Return the (X, Y) coordinate for the center point of the cell that contains the specified text.  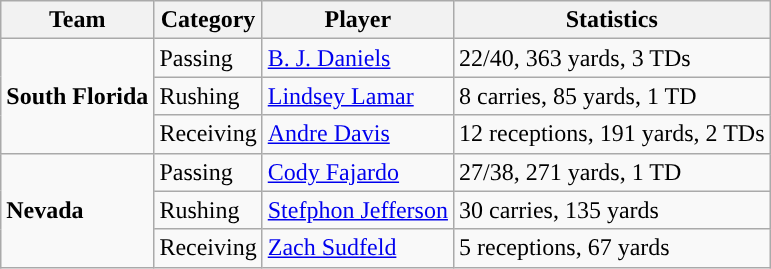
Stefphon Jefferson (358, 210)
South Florida (78, 96)
Andre Davis (358, 134)
Lindsey Lamar (358, 96)
Team (78, 20)
Zach Sudfeld (358, 248)
Category (208, 20)
30 carries, 135 yards (612, 210)
Nevada (78, 210)
22/40, 363 yards, 3 TDs (612, 58)
B. J. Daniels (358, 58)
Player (358, 20)
8 carries, 85 yards, 1 TD (612, 96)
Statistics (612, 20)
5 receptions, 67 yards (612, 248)
27/38, 271 yards, 1 TD (612, 172)
12 receptions, 191 yards, 2 TDs (612, 134)
Cody Fajardo (358, 172)
